Search for the cell housing the specified text and yield its [x, y] center coordinate. 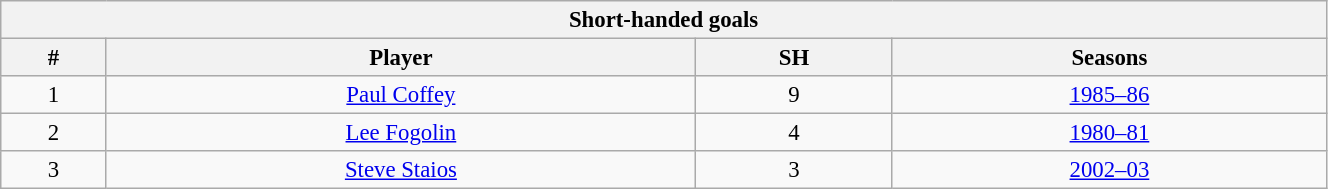
# [54, 58]
SH [794, 58]
1980–81 [1109, 133]
1985–86 [1109, 95]
Lee Fogolin [400, 133]
Paul Coffey [400, 95]
2 [54, 133]
Seasons [1109, 58]
4 [794, 133]
2002–03 [1109, 170]
Short-handed goals [664, 20]
9 [794, 95]
1 [54, 95]
Steve Staios [400, 170]
Player [400, 58]
